Extract the [x, y] coordinate from the center of the cell holding the provided text.  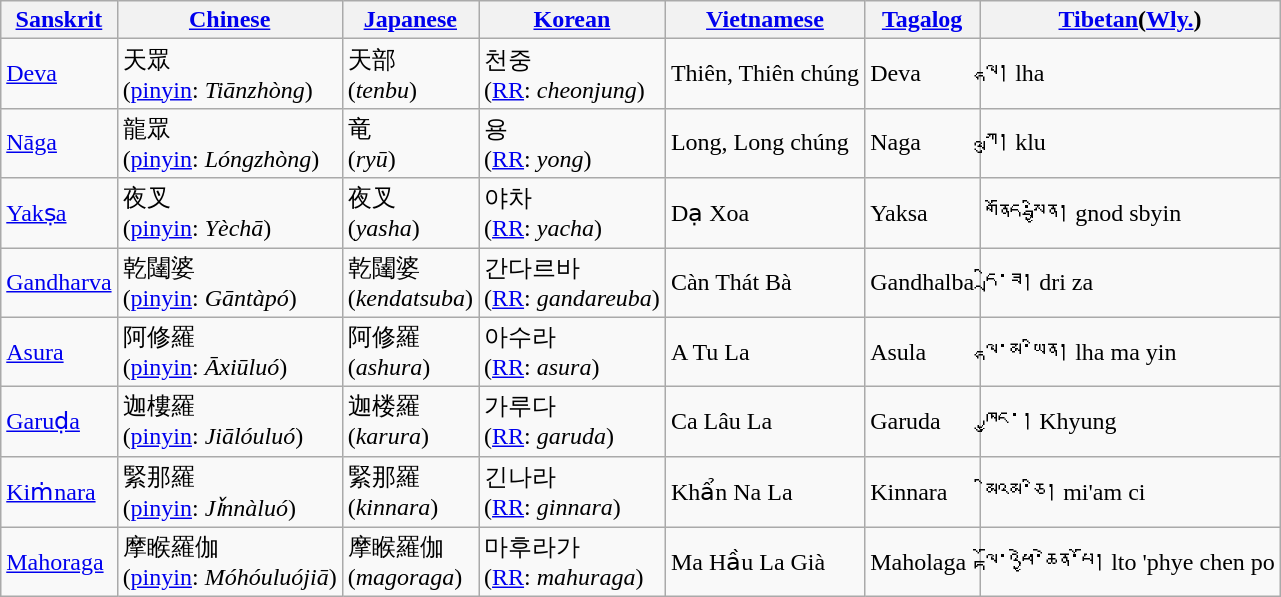
མིའམ་ཅི། mi'am ci [1130, 492]
Dạ Xoa [764, 213]
竜(ryū) [410, 143]
夜叉(pinyin: Yèchā) [230, 213]
龍眾(pinyin: Lóngzhòng) [230, 143]
乾闥婆(pinyin: Gāntàpó) [230, 283]
Garuḍa [59, 422]
Ma Hầu La Già [764, 562]
Korean [572, 20]
Sanskrit [59, 20]
Asura [59, 352]
Naga [922, 143]
迦樓羅(pinyin: Jiālóuluó) [230, 422]
Asula [922, 352]
용(RR: yong) [572, 143]
緊那羅(kinnara) [410, 492]
긴나라(RR: ginnara) [572, 492]
Khẩn Na La [764, 492]
乾闥婆(kendatsuba) [410, 283]
Mahoraga [59, 562]
Ca Lâu La [764, 422]
Tibetan(Wly.) [1130, 20]
Kinnara [922, 492]
夜叉(yasha) [410, 213]
Thiên, Thiên chúng [764, 74]
간다르바(RR: gandareuba) [572, 283]
དྲི་ཟ། dri za [1130, 283]
Càn Thát Bà [764, 283]
Japanese [410, 20]
迦楼羅(karura) [410, 422]
아수라(RR: asura) [572, 352]
ལྟོ་འཕྱེ་ཆེན་པོ། lto 'phye chen po [1130, 562]
天部(tenbu) [410, 74]
Gandharva [59, 283]
가루다(RR: garuda) [572, 422]
阿修羅(pinyin: Āxiūluó) [230, 352]
ལྷ། lha [1130, 74]
Yakṣa [59, 213]
Nāga [59, 143]
天眾(pinyin: Tiānzhòng) [230, 74]
마후라가(RR: mahuraga) [572, 562]
천중(RR: cheonjung) [572, 74]
摩睺羅伽(magoraga) [410, 562]
Chinese [230, 20]
A Tu La [764, 352]
Kiṁnara [59, 492]
야차(RR: yacha) [572, 213]
阿修羅(ashura) [410, 352]
ཀླུ། klu [1130, 143]
Vietnamese [764, 20]
緊那羅(pinyin: Jǐnnàluó) [230, 492]
ཁྱུང་། Khyung [1130, 422]
Tagalog [922, 20]
Long, Long chúng [764, 143]
Garuda [922, 422]
གནོད་སྦྱིན། gnod sbyin [1130, 213]
Maholaga [922, 562]
摩睺羅伽(pinyin: Móhóuluójiā) [230, 562]
Gandhalba [922, 283]
ལྷ་མ་ཡིན། lha ma yin [1130, 352]
Yaksa [922, 213]
